Determine the [x, y] coordinate at the center of the cell enclosing the given text.  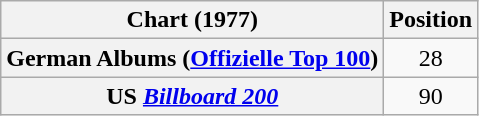
Chart (1977) [192, 20]
German Albums (Offizielle Top 100) [192, 58]
28 [431, 58]
Position [431, 20]
US Billboard 200 [192, 96]
90 [431, 96]
